Capture the cell that displays the provided text and extract its [x, y] central coordinate. 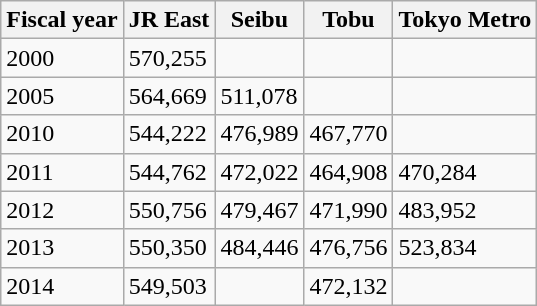
JR East [169, 20]
476,756 [348, 248]
544,762 [169, 172]
472,022 [260, 172]
549,503 [169, 286]
476,989 [260, 134]
464,908 [348, 172]
544,222 [169, 134]
2010 [62, 134]
550,350 [169, 248]
Tokyo Metro [465, 20]
2000 [62, 58]
564,669 [169, 96]
Fiscal year [62, 20]
550,756 [169, 210]
472,132 [348, 286]
467,770 [348, 134]
Tobu [348, 20]
483,952 [465, 210]
470,284 [465, 172]
2013 [62, 248]
479,467 [260, 210]
511,078 [260, 96]
523,834 [465, 248]
2005 [62, 96]
2014 [62, 286]
471,990 [348, 210]
570,255 [169, 58]
2011 [62, 172]
484,446 [260, 248]
2012 [62, 210]
Seibu [260, 20]
